Output the [X, Y] coordinate of the center of the cell containing the given text.  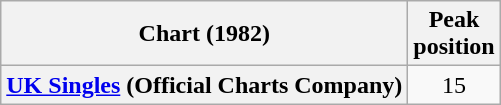
Peakposition [454, 34]
UK Singles (Official Charts Company) [204, 85]
Chart (1982) [204, 34]
15 [454, 85]
